Identify which cell holds the provided text, then report its [X, Y] central coordinate. 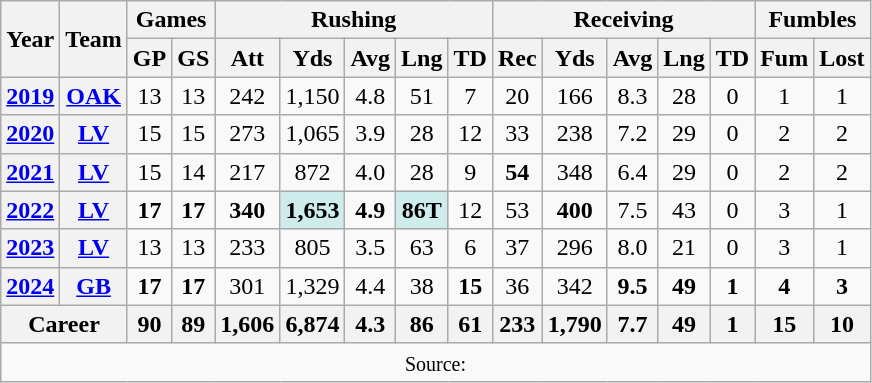
166 [574, 96]
Rec [517, 58]
90 [149, 324]
7.7 [632, 324]
6,874 [312, 324]
Career [64, 324]
Fumbles [812, 20]
86T [422, 210]
400 [574, 210]
1,606 [248, 324]
4.9 [370, 210]
7 [470, 96]
242 [248, 96]
4.4 [370, 286]
37 [517, 248]
1,329 [312, 286]
89 [194, 324]
872 [312, 172]
14 [194, 172]
Receiving [623, 20]
2020 [30, 134]
4 [784, 286]
33 [517, 134]
54 [517, 172]
296 [574, 248]
21 [684, 248]
238 [574, 134]
4.8 [370, 96]
38 [422, 286]
GP [149, 58]
348 [574, 172]
2022 [30, 210]
2023 [30, 248]
Rushing [354, 20]
Fum [784, 58]
Team [94, 39]
8.0 [632, 248]
301 [248, 286]
43 [684, 210]
2024 [30, 286]
3.5 [370, 248]
342 [574, 286]
7.2 [632, 134]
Games [170, 20]
Year [30, 39]
Source: [436, 362]
GB [94, 286]
Lost [842, 58]
9 [470, 172]
1,150 [312, 96]
36 [517, 286]
3.9 [370, 134]
2021 [30, 172]
61 [470, 324]
6 [470, 248]
1,065 [312, 134]
4.0 [370, 172]
9.5 [632, 286]
7.5 [632, 210]
273 [248, 134]
51 [422, 96]
8.3 [632, 96]
10 [842, 324]
OAK [94, 96]
1,790 [574, 324]
53 [517, 210]
805 [312, 248]
86 [422, 324]
340 [248, 210]
2019 [30, 96]
217 [248, 172]
4.3 [370, 324]
6.4 [632, 172]
63 [422, 248]
GS [194, 58]
20 [517, 96]
Att [248, 58]
1,653 [312, 210]
